Provide the (X, Y) coordinate of the cell's center where the given text is located.  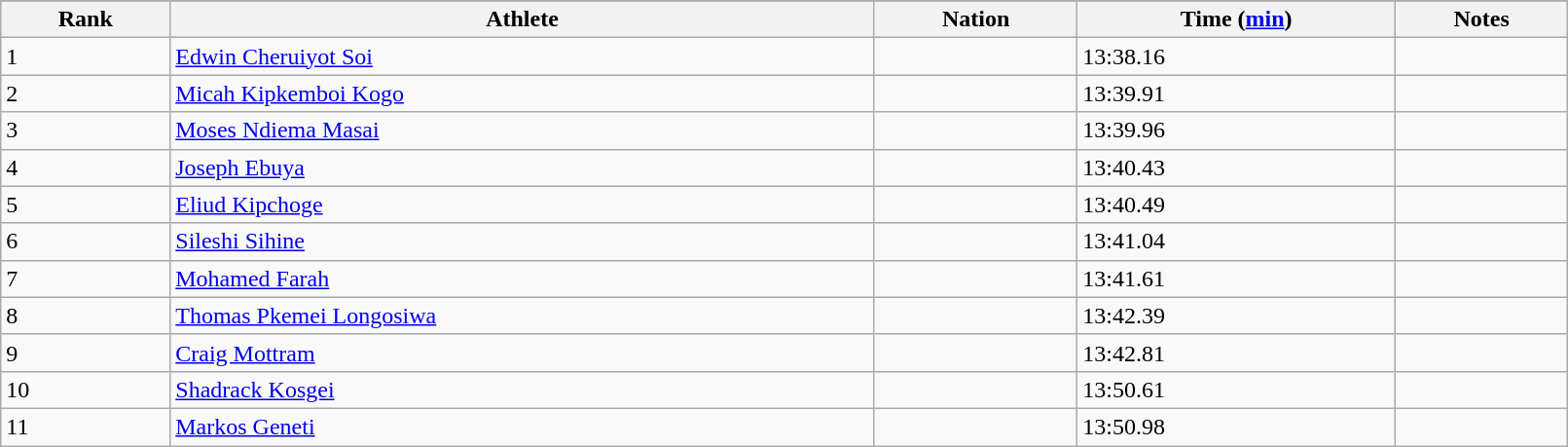
13:41.04 (1236, 242)
Moses Ndiema Masai (523, 130)
13:39.91 (1236, 93)
1 (86, 56)
Shadrack Kosgei (523, 390)
13:38.16 (1236, 56)
2 (86, 93)
Eliud Kipchoge (523, 205)
Rank (86, 19)
7 (86, 279)
5 (86, 205)
6 (86, 242)
13:42.39 (1236, 316)
Joseph Ebuya (523, 168)
Athlete (523, 19)
Micah Kipkemboi Kogo (523, 93)
13:41.61 (1236, 279)
Thomas Pkemei Longosiwa (523, 316)
3 (86, 130)
10 (86, 390)
8 (86, 316)
9 (86, 353)
Markos Geneti (523, 427)
13:40.43 (1236, 168)
13:42.81 (1236, 353)
Mohamed Farah (523, 279)
13:40.49 (1236, 205)
Nation (975, 19)
13:50.61 (1236, 390)
13:39.96 (1236, 130)
Edwin Cheruiyot Soi (523, 56)
11 (86, 427)
Craig Mottram (523, 353)
Notes (1481, 19)
13:50.98 (1236, 427)
Time (min) (1236, 19)
Sileshi Sihine (523, 242)
4 (86, 168)
